Output the (X, Y) coordinate of the center of the cell containing the given text.  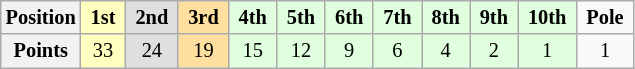
Points (41, 51)
9th (494, 17)
24 (152, 51)
2 (494, 51)
8th (446, 17)
1st (104, 17)
4 (446, 51)
12 (301, 51)
33 (104, 51)
2nd (152, 17)
Position (41, 17)
7th (397, 17)
5th (301, 17)
6th (349, 17)
19 (203, 51)
10th (547, 17)
4th (253, 17)
9 (349, 51)
Pole (604, 17)
6 (397, 51)
3rd (203, 17)
15 (253, 51)
